Scan for the cell matching the given text and deliver its [X, Y] coordinate at center. 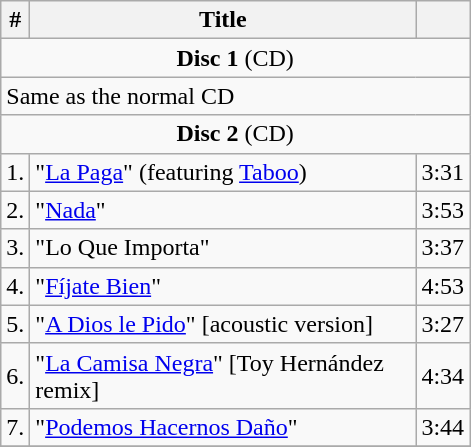
"Podemos Hacernos Daño" [223, 427]
"La Camisa Negra" [Toy Hernández remix] [223, 376]
Disc 2 (CD) [236, 134]
3:44 [443, 427]
3:31 [443, 172]
7. [16, 427]
# [16, 20]
4. [16, 286]
Title [223, 20]
3:27 [443, 324]
1. [16, 172]
3. [16, 248]
5. [16, 324]
3:53 [443, 210]
4:53 [443, 286]
"A Dios le Pido" [acoustic version] [223, 324]
"Fíjate Bien" [223, 286]
"La Paga" (featuring Taboo) [223, 172]
"Lo Que Importa" [223, 248]
6. [16, 376]
4:34 [443, 376]
Same as the normal CD [236, 96]
"Nada" [223, 210]
2. [16, 210]
3:37 [443, 248]
Disc 1 (CD) [236, 58]
